Identify which cell holds the provided text, then report its (X, Y) central coordinate. 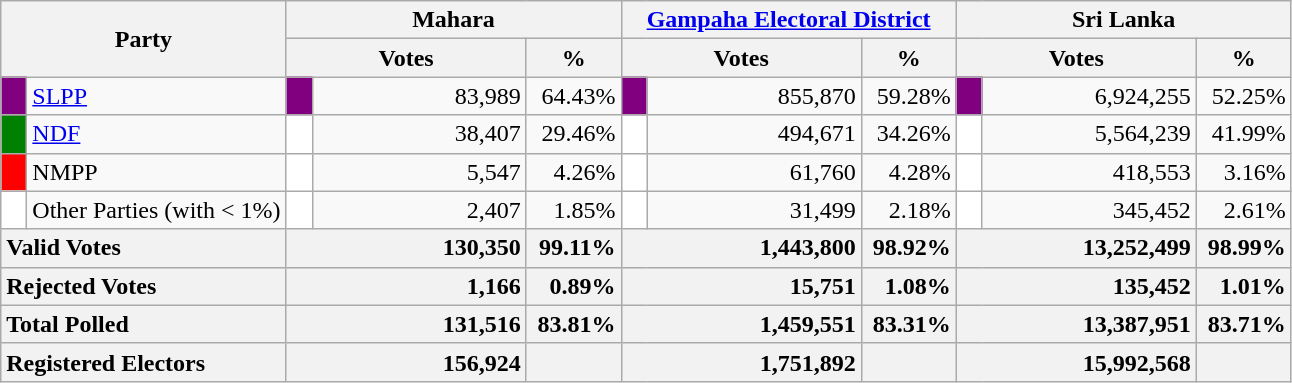
5,564,239 (1089, 134)
83.81% (574, 324)
Gampaha Electoral District (788, 20)
4.28% (908, 172)
4.26% (574, 172)
1,443,800 (741, 248)
52.25% (1244, 96)
494,671 (754, 134)
83.71% (1244, 324)
130,350 (406, 248)
98.92% (908, 248)
1.01% (1244, 286)
2.18% (908, 210)
5,547 (419, 172)
131,516 (406, 324)
135,452 (1076, 286)
59.28% (908, 96)
Party (144, 39)
1,751,892 (741, 362)
98.99% (1244, 248)
Valid Votes (144, 248)
345,452 (1089, 210)
15,992,568 (1076, 362)
418,553 (1089, 172)
0.89% (574, 286)
38,407 (419, 134)
Registered Electors (144, 362)
3.16% (1244, 172)
Other Parties (with < 1%) (156, 210)
1,166 (406, 286)
41.99% (1244, 134)
855,870 (754, 96)
61,760 (754, 172)
156,924 (406, 362)
6,924,255 (1089, 96)
2.61% (1244, 210)
NDF (156, 134)
15,751 (741, 286)
1.08% (908, 286)
13,252,499 (1076, 248)
1.85% (574, 210)
83,989 (419, 96)
34.26% (908, 134)
99.11% (574, 248)
83.31% (908, 324)
2,407 (419, 210)
Total Polled (144, 324)
1,459,551 (741, 324)
29.46% (574, 134)
64.43% (574, 96)
Mahara (454, 20)
Sri Lanka (1124, 20)
SLPP (156, 96)
Rejected Votes (144, 286)
31,499 (754, 210)
NMPP (156, 172)
13,387,951 (1076, 324)
